Provide the (x, y) coordinate of the cell's center where the given text is located.  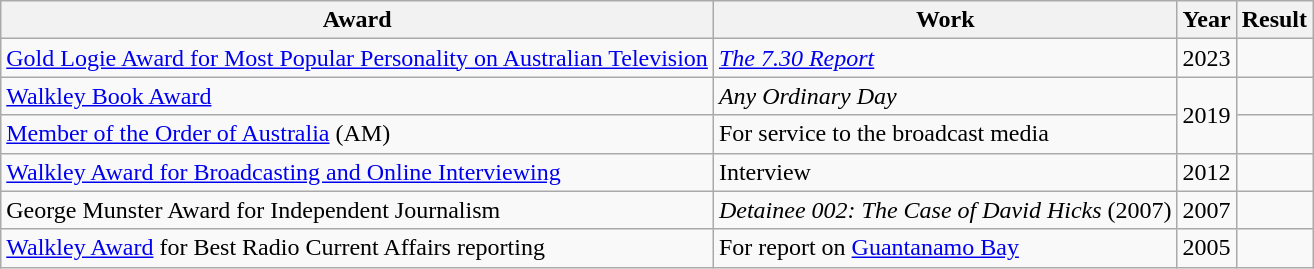
2019 (1206, 115)
2012 (1206, 172)
Interview (945, 172)
Work (945, 20)
The 7.30 Report (945, 58)
Walkley Award for Best Radio Current Affairs reporting (358, 248)
For service to the broadcast media (945, 134)
Member of the Order of Australia (AM) (358, 134)
2007 (1206, 210)
Year (1206, 20)
2005 (1206, 248)
2023 (1206, 58)
George Munster Award for Independent Journalism (358, 210)
Result (1274, 20)
Any Ordinary Day (945, 96)
Gold Logie Award for Most Popular Personality on Australian Television (358, 58)
Award (358, 20)
For report on Guantanamo Bay (945, 248)
Walkley Award for Broadcasting and Online Interviewing (358, 172)
Detainee 002: The Case of David Hicks (2007) (945, 210)
Walkley Book Award (358, 96)
